For the text-containing cell, return its midpoint in (x, y) coordinate format. 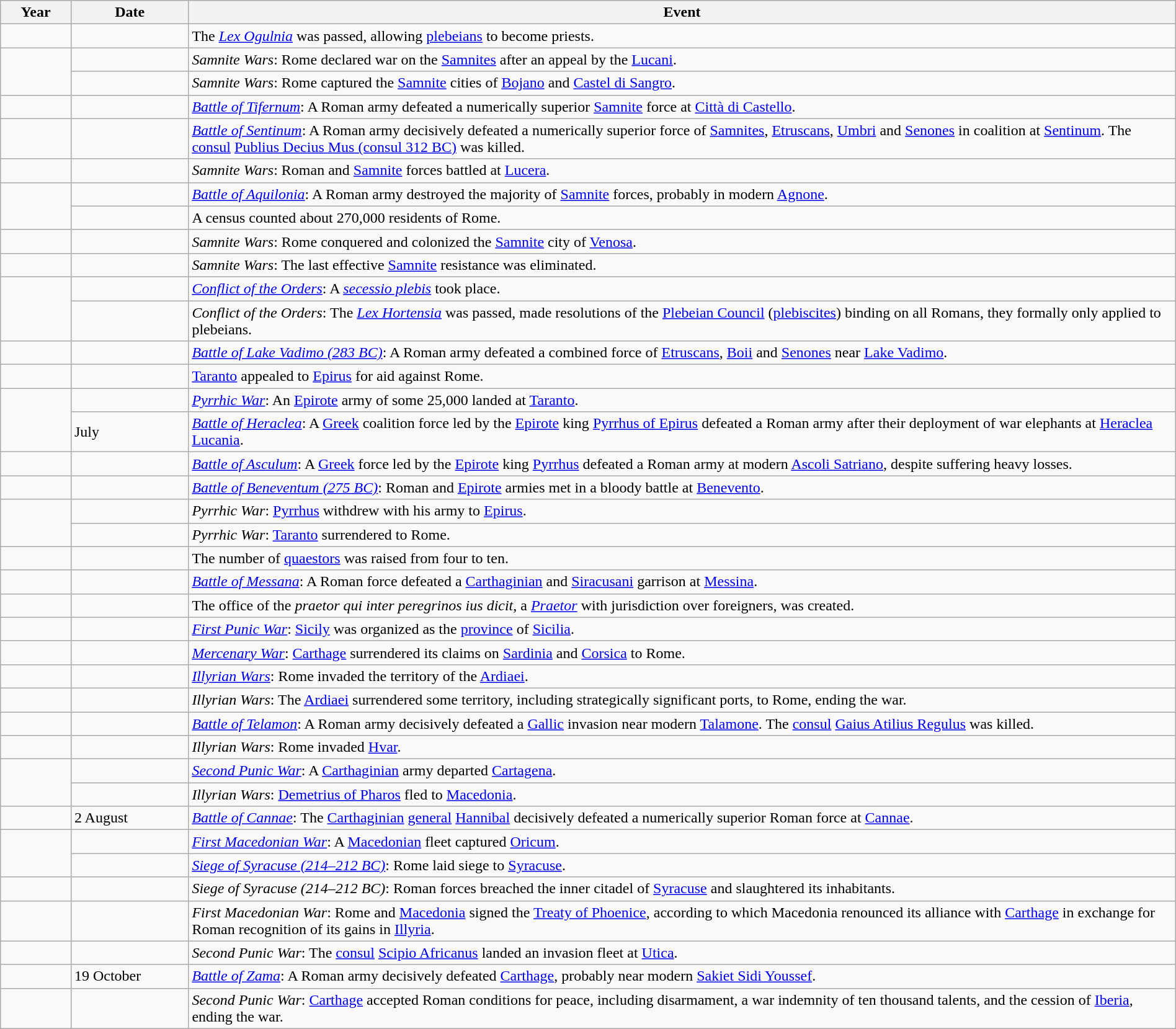
July (129, 432)
Battle of Cannae: The Carthaginian general Hannibal decisively defeated a numerically superior Roman force at Cannae. (682, 818)
Pyrrhic War: Taranto surrendered to Rome. (682, 535)
Samnite Wars: Rome conquered and colonized the Samnite city of Venosa. (682, 241)
Conflict of the Orders: A secessio plebis took place. (682, 288)
First Macedonian War: A Macedonian fleet captured Oricum. (682, 842)
Mercenary War: Carthage surrendered its claims on Sardinia and Corsica to Rome. (682, 653)
Date (129, 12)
19 October (129, 976)
The Lex Ogulnia was passed, allowing plebeians to become priests. (682, 36)
Battle of Messana: A Roman force defeated a Carthaginian and Siracusani garrison at Messina. (682, 582)
Illyrian Wars: Rome invaded Hvar. (682, 747)
Battle of Zama: A Roman army decisively defeated Carthage, probably near modern Sakiet Sidi Youssef. (682, 976)
Samnite Wars: Rome captured the Samnite cities of Bojano and Castel di Sangro. (682, 83)
Battle of Tifernum: A Roman army defeated a numerically superior Samnite force at Città di Castello. (682, 107)
The office of the praetor qui inter peregrinos ius dicit, a Praetor with jurisdiction over foreigners, was created. (682, 605)
A census counted about 270,000 residents of Rome. (682, 218)
Pyrrhic War: Pyrrhus withdrew with his army to Epirus. (682, 511)
Battle of Lake Vadimo (283 BC): A Roman army defeated a combined force of Etruscans, Boii and Senones near Lake Vadimo. (682, 353)
Second Punic War: The consul Scipio Africanus landed an invasion fleet at Utica. (682, 953)
First Punic War: Sicily was organized as the province of Sicilia. (682, 629)
Siege of Syracuse (214–212 BC): Roman forces breached the inner citadel of Syracuse and slaughtered its inhabitants. (682, 889)
Battle of Aquilonia: A Roman army destroyed the majority of Samnite forces, probably in modern Agnone. (682, 194)
Illyrian Wars: Demetrius of Pharos fled to Macedonia. (682, 795)
Samnite Wars: Roman and Samnite forces battled at Lucera. (682, 171)
Illyrian Wars: The Ardiaei surrendered some territory, including strategically significant ports, to Rome, ending the war. (682, 700)
Battle of Beneventum (275 BC): Roman and Epirote armies met in a bloody battle at Benevento. (682, 488)
Battle of Telamon: A Roman army decisively defeated a Gallic invasion near modern Talamone. The consul Gaius Atilius Regulus was killed. (682, 724)
Siege of Syracuse (214–212 BC): Rome laid siege to Syracuse. (682, 865)
Illyrian Wars: Rome invaded the territory of the Ardiaei. (682, 676)
Samnite Wars: Rome declared war on the Samnites after an appeal by the Lucani. (682, 60)
Year (36, 12)
Event (682, 12)
The number of quaestors was raised from four to ten. (682, 558)
Taranto appealed to Epirus for aid against Rome. (682, 376)
2 August (129, 818)
Battle of Asculum: A Greek force led by the Epirote king Pyrrhus defeated a Roman army at modern Ascoli Satriano, despite suffering heavy losses. (682, 464)
Pyrrhic War: An Epirote army of some 25,000 landed at Taranto. (682, 400)
Second Punic War: A Carthaginian army departed Cartagena. (682, 771)
Samnite Wars: The last effective Samnite resistance was eliminated. (682, 265)
